Output the (x, y) coordinate of the center of the cell containing the given text.  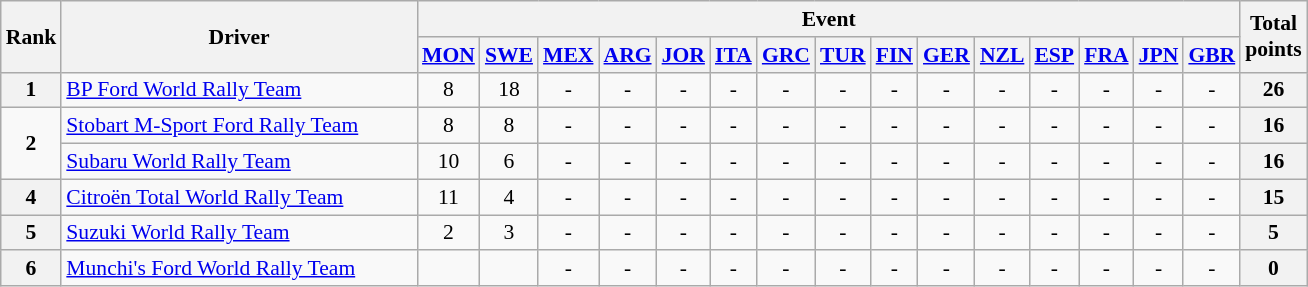
TUR (843, 55)
SWE (509, 55)
GER (946, 55)
10 (448, 162)
15 (1274, 197)
Munchi's Ford World Rally Team (239, 269)
Subaru World Rally Team (239, 162)
Driver (239, 36)
MON (448, 55)
JPN (1159, 55)
Suzuki World Rally Team (239, 233)
Event (828, 19)
3 (509, 233)
Citroën Total World Rally Team (239, 197)
MEX (568, 55)
26 (1274, 90)
FRA (1106, 55)
1 (32, 90)
Stobart M-Sport Ford Rally Team (239, 126)
18 (509, 90)
FIN (894, 55)
Totalpoints (1274, 36)
ARG (627, 55)
JOR (684, 55)
ESP (1054, 55)
GRC (786, 55)
ITA (734, 55)
Rank (32, 36)
BP Ford World Rally Team (239, 90)
GBR (1212, 55)
NZL (1002, 55)
11 (448, 197)
0 (1274, 269)
